Provide the (X, Y) coordinate of the cell's center where the given text is located.  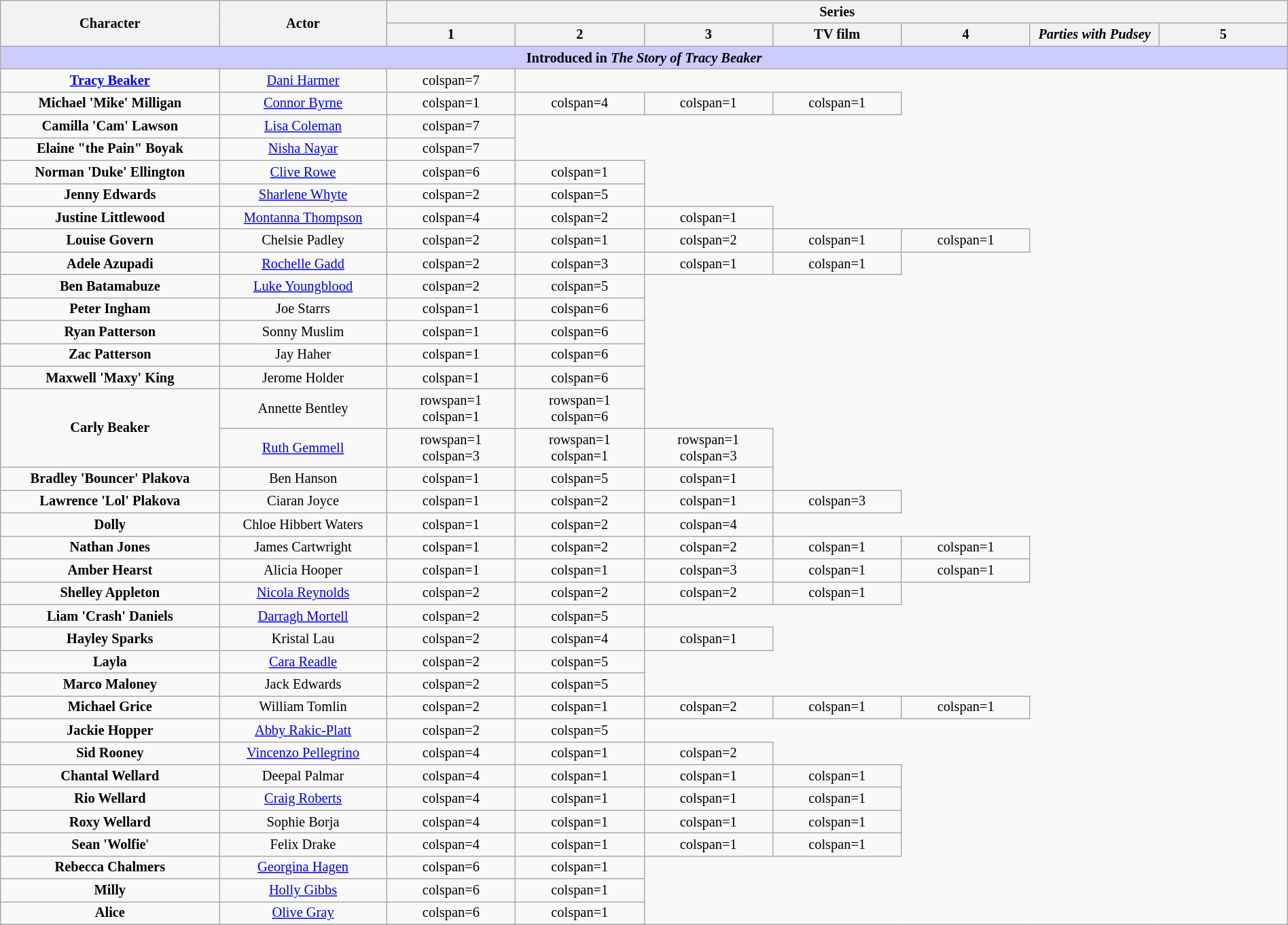
Justine Littlewood (110, 217)
Montanna Thompson (303, 217)
Lisa Coleman (303, 126)
2 (580, 35)
Rio Wellard (110, 799)
Ben Batamabuze (110, 286)
Parties with Pudsey (1094, 35)
Hayley Sparks (110, 638)
1 (451, 35)
5 (1223, 35)
Nicola Reynolds (303, 593)
William Tomlin (303, 707)
Georgina Hagen (303, 867)
Series (837, 12)
Introduced in The Story of Tracy Beaker (644, 58)
Rebecca Chalmers (110, 867)
Milly (110, 890)
Norman 'Duke' Ellington (110, 172)
Layla (110, 661)
Sonny Muslim (303, 332)
Camilla 'Cam' Lawson (110, 126)
James Cartwright (303, 547)
Craig Roberts (303, 799)
Michael Grice (110, 707)
Actor (303, 23)
Alice (110, 913)
Dolly (110, 524)
Zac Patterson (110, 355)
Chloe Hibbert Waters (303, 524)
Lawrence 'Lol' Plakova (110, 501)
4 (966, 35)
Michael 'Mike' Milligan (110, 103)
Rochelle Gadd (303, 264)
Sean 'Wolfie' (110, 844)
rowspan=1 colspan=6 (580, 408)
Chantal Wellard (110, 776)
Peter Ingham (110, 309)
Shelley Appleton (110, 593)
Cara Readle (303, 661)
Ruth Gemmell (303, 448)
Annette Bentley (303, 408)
Felix Drake (303, 844)
Bradley 'Bouncer' Plakova (110, 479)
Nisha Nayar (303, 149)
Adele Azupadi (110, 264)
Roxy Wellard (110, 822)
Connor Byrne (303, 103)
Carly Beaker (110, 428)
Character (110, 23)
Nathan Jones (110, 547)
Elaine "the Pain" Boyak (110, 149)
Amber Hearst (110, 570)
Luke Youngblood (303, 286)
Jackie Hopper (110, 730)
Sid Rooney (110, 753)
Marco Maloney (110, 685)
Jerome Holder (303, 378)
TV film (837, 35)
Louise Govern (110, 240)
Darragh Mortell (303, 616)
Jay Haher (303, 355)
Sophie Borja (303, 822)
Sharlene Whyte (303, 195)
Holly Gibbs (303, 890)
Jack Edwards (303, 685)
Chelsie Padley (303, 240)
Jenny Edwards (110, 195)
Ryan Patterson (110, 332)
Ben Hanson (303, 479)
Dani Harmer (303, 80)
3 (708, 35)
Liam 'Crash' Daniels (110, 616)
Kristal Lau (303, 638)
Maxwell 'Maxy' King (110, 378)
Deepal Palmar (303, 776)
Vincenzo Pellegrino (303, 753)
Alicia Hooper (303, 570)
Tracy Beaker (110, 80)
Ciaran Joyce (303, 501)
Joe Starrs (303, 309)
Olive Gray (303, 913)
Abby Rakic-Platt (303, 730)
Clive Rowe (303, 172)
